Identify which cell holds the provided text, then report its (x, y) central coordinate. 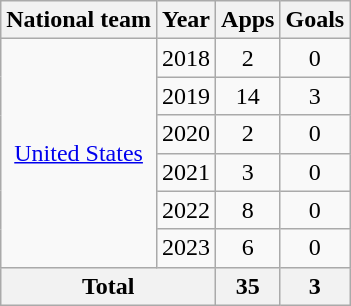
Year (186, 20)
14 (248, 96)
2022 (186, 210)
2020 (186, 134)
2021 (186, 172)
2023 (186, 248)
2019 (186, 96)
Apps (248, 20)
United States (79, 153)
6 (248, 248)
8 (248, 210)
2018 (186, 58)
Goals (315, 20)
National team (79, 20)
Total (108, 286)
35 (248, 286)
